Return the (x, y) coordinate for the center point of the cell that contains the specified text.  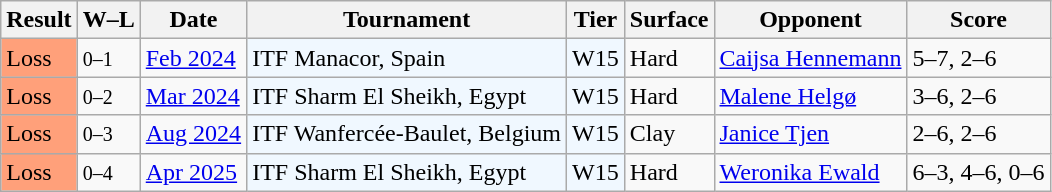
6–3, 4–6, 0–6 (978, 172)
Clay (669, 134)
Malene Helgø (810, 96)
Feb 2024 (193, 58)
0–3 (108, 134)
Weronika Ewald (810, 172)
ITF Manacor, Spain (407, 58)
Janice Tjen (810, 134)
Surface (669, 20)
Date (193, 20)
W–L (108, 20)
ITF Wanfercée-Baulet, Belgium (407, 134)
Tier (596, 20)
Apr 2025 (193, 172)
Result (39, 20)
Score (978, 20)
2–6, 2–6 (978, 134)
Aug 2024 (193, 134)
0–4 (108, 172)
0–1 (108, 58)
Mar 2024 (193, 96)
3–6, 2–6 (978, 96)
5–7, 2–6 (978, 58)
0–2 (108, 96)
Tournament (407, 20)
Caijsa Hennemann (810, 58)
Opponent (810, 20)
